Capture the cell that displays the provided text and extract its (x, y) central coordinate. 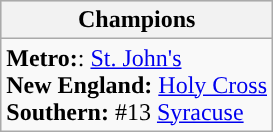
Champions (137, 20)
Metro:: St. John'sNew England: Holy CrossSouthern: #13 Syracuse (137, 85)
